Capture the cell that displays the provided text and extract its [X, Y] central coordinate. 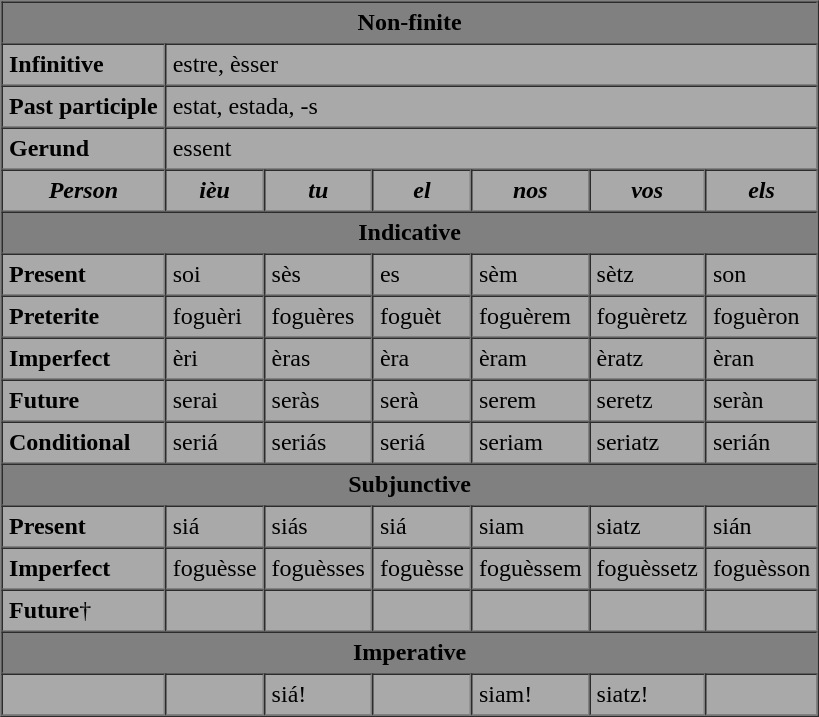
èras [318, 359]
seretz [647, 401]
seriás [318, 443]
foguèretz [647, 317]
Infinitive [84, 65]
els [761, 191]
Indicative [410, 233]
foguèssetz [647, 569]
foguèrem [530, 317]
siam [530, 527]
siás [318, 527]
Future [84, 401]
Conditional [84, 443]
èram [530, 359]
siá! [318, 695]
Person [84, 191]
serai [214, 401]
Imperative [410, 653]
sián [761, 527]
foguèt [422, 317]
èratz [647, 359]
serem [530, 401]
el [422, 191]
Future† [84, 611]
Subjunctive [410, 485]
siam! [530, 695]
Preterite [84, 317]
siatz [647, 527]
Gerund [84, 149]
siatz! [647, 695]
èra [422, 359]
foguères [318, 317]
soi [214, 275]
Past participle [84, 107]
nos [530, 191]
foguèron [761, 317]
sès [318, 275]
èran [761, 359]
vos [647, 191]
sètz [647, 275]
foguèri [214, 317]
estre, èsser [492, 65]
seràs [318, 401]
seràn [761, 401]
èri [214, 359]
estat, estada, -s [492, 107]
sèm [530, 275]
foguèssem [530, 569]
essent [492, 149]
serà [422, 401]
serián [761, 443]
Non-finite [410, 23]
seriatz [647, 443]
es [422, 275]
son [761, 275]
tu [318, 191]
ièu [214, 191]
foguèsses [318, 569]
seriam [530, 443]
foguèsson [761, 569]
